Search for the cell housing the specified text and yield its [x, y] center coordinate. 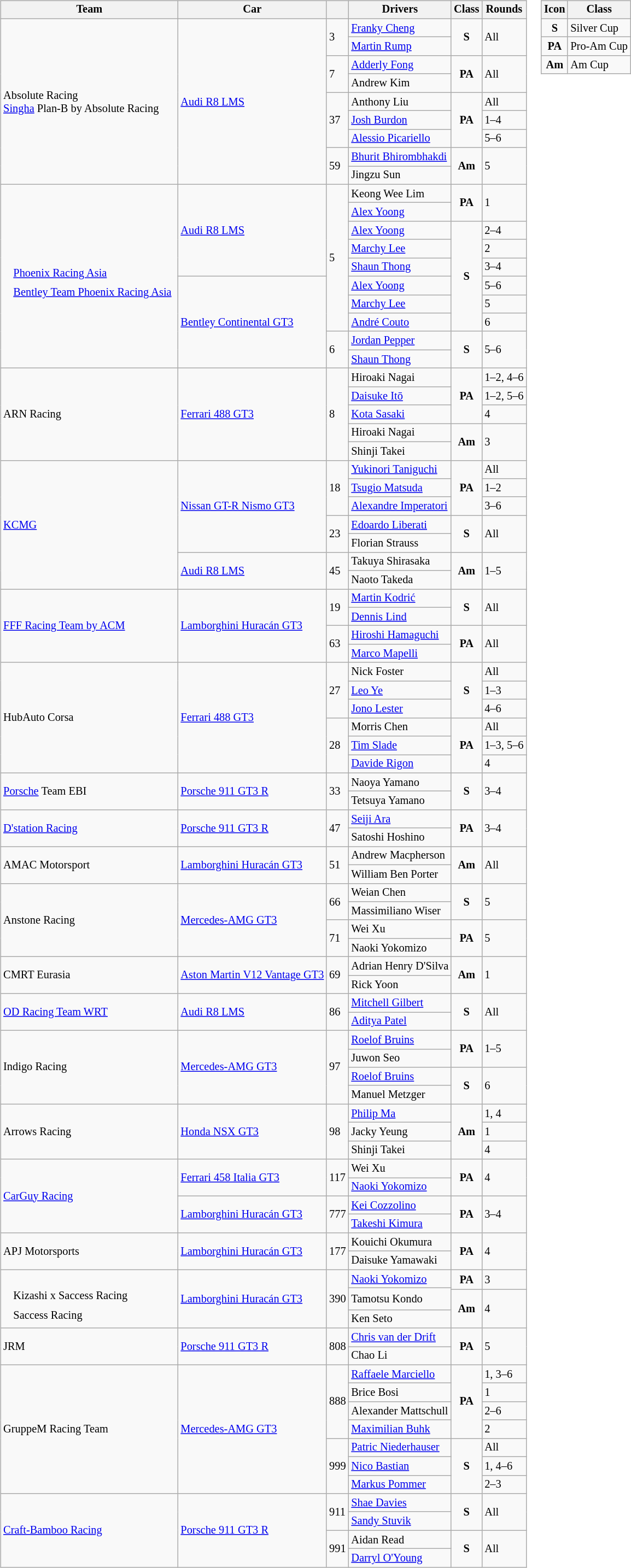
2–4 [504, 231]
Weian Chen [400, 892]
Kizashi x Saccess Racing Saccess Racing [89, 1299]
Edoardo Liberati [400, 525]
Josh Burdon [400, 120]
Martin Rump [400, 46]
Phoenix Racing Asia [92, 273]
JRM [89, 1347]
1, 3–6 [504, 1374]
37 [337, 120]
Absolute Racing Singha Plan-B by Absolute Racing [89, 102]
Davide Rigon [400, 764]
33 [337, 791]
19 [337, 608]
98 [337, 1131]
Tetsuya Yamano [400, 801]
OD Racing Team WRT [89, 1012]
Tamotsu Kondo [400, 1299]
Kei Cozzolino [400, 1205]
911 [337, 1512]
888 [337, 1401]
Martin Kodrić [400, 598]
Bhurit Bhirombhakdi [400, 157]
Maximilian Buhk [400, 1429]
Pro-Am Cup [599, 46]
1, 4 [504, 1113]
Mitchell Gilbert [400, 1003]
Bentley Team Phoenix Racing Asia [92, 292]
Aditya Patel [400, 1021]
1, 4–6 [504, 1466]
CMRT Eurasia [89, 975]
KCMG [89, 525]
Alessio Picariello [400, 138]
Honda NSX GT3 [253, 1131]
Florian Strauss [400, 543]
Aidan Read [400, 1540]
63 [337, 644]
Markus Pommer [400, 1484]
Rounds [504, 10]
Icon [554, 10]
Alexandre Imperatori [400, 506]
Anthony Liu [400, 102]
Kizashi x Saccess Racing [70, 1296]
D'station Racing [89, 829]
Andrew Macpherson [400, 856]
69 [337, 975]
HubAuto Corsa [89, 718]
999 [337, 1466]
59 [337, 166]
Andrew Kim [400, 83]
Tim Slade [400, 745]
Brice Bosi [400, 1393]
GruppeM Racing Team [89, 1429]
3–6 [504, 506]
71 [337, 938]
1–4 [504, 120]
Rick Yoon [400, 984]
Nissan GT-R Nismo GT3 [253, 506]
Leo Ye [400, 690]
Manuel Metzger [400, 1095]
Silver Cup [599, 28]
Satoshi Hoshino [400, 837]
Nick Foster [400, 672]
2–6 [504, 1411]
Patric Niederhauser [400, 1448]
808 [337, 1347]
Daisuke Yamawaki [400, 1260]
86 [337, 1012]
Dennis Lind [400, 616]
Kouichi Okumura [400, 1242]
Hiroshi Hamaguchi [400, 635]
Arrows Racing [89, 1131]
27 [337, 690]
Chris van der Drift [400, 1337]
Morris Chen [400, 727]
Sandy Stuvik [400, 1521]
Takeshi Kimura [400, 1224]
Shae Davies [400, 1503]
AMAC Motorsport [89, 865]
45 [337, 571]
ARN Racing [89, 414]
Jingzu Sun [400, 175]
CarGuy Racing [89, 1196]
Takuya Shirasaka [400, 561]
Car [253, 10]
47 [337, 829]
Franky Cheng [400, 28]
7 [337, 74]
Jordan Pepper [400, 340]
Ken Seto [400, 1319]
1–3 [504, 690]
Indigo Racing [89, 1067]
Daisuke Itō [400, 396]
Jono Lester [400, 709]
Bentley Continental GT3 [253, 322]
Team [89, 10]
Juwon Seo [400, 1058]
Tsugio Matsuda [400, 488]
Anstone Racing [89, 920]
18 [337, 488]
177 [337, 1252]
Massimiliano Wiser [400, 911]
51 [337, 865]
1–3, 5–6 [504, 745]
Raffaele Marciello [400, 1374]
André Couto [400, 322]
Phoenix Racing Asia Bentley Team Phoenix Racing Asia [89, 277]
Yukinori Taniguchi [400, 469]
Alexander Mattschull [400, 1411]
Craft-Bamboo Racing [89, 1530]
1–2 [504, 488]
Aston Martin V12 Vantage GT3 [253, 975]
Kota Sasaki [400, 414]
Saccess Racing [70, 1315]
APJ Motorsports [89, 1252]
1–2, 4–6 [504, 378]
Drivers [400, 10]
Philip Ma [400, 1113]
23 [337, 533]
Seiji Ara [400, 819]
Naoto Takeda [400, 580]
777 [337, 1214]
390 [337, 1299]
Naoya Yamano [400, 782]
Porsche Team EBI [89, 791]
Jacky Yeung [400, 1132]
Am Cup [599, 65]
28 [337, 745]
8 [337, 414]
William Ben Porter [400, 874]
Chao Li [400, 1356]
97 [337, 1067]
FFF Racing Team by ACM [89, 626]
117 [337, 1177]
Nico Bastian [400, 1466]
2–3 [504, 1484]
4–6 [504, 709]
Adderly Fong [400, 65]
991 [337, 1549]
Adrian Henry D'Silva [400, 966]
1–2, 5–6 [504, 396]
Darryl O'Young [400, 1558]
66 [337, 902]
Marco Mapelli [400, 654]
Ferrari 458 Italia GT3 [253, 1177]
Keong Wee Lim [400, 193]
